Return [x, y] of the center of cell containing provided text 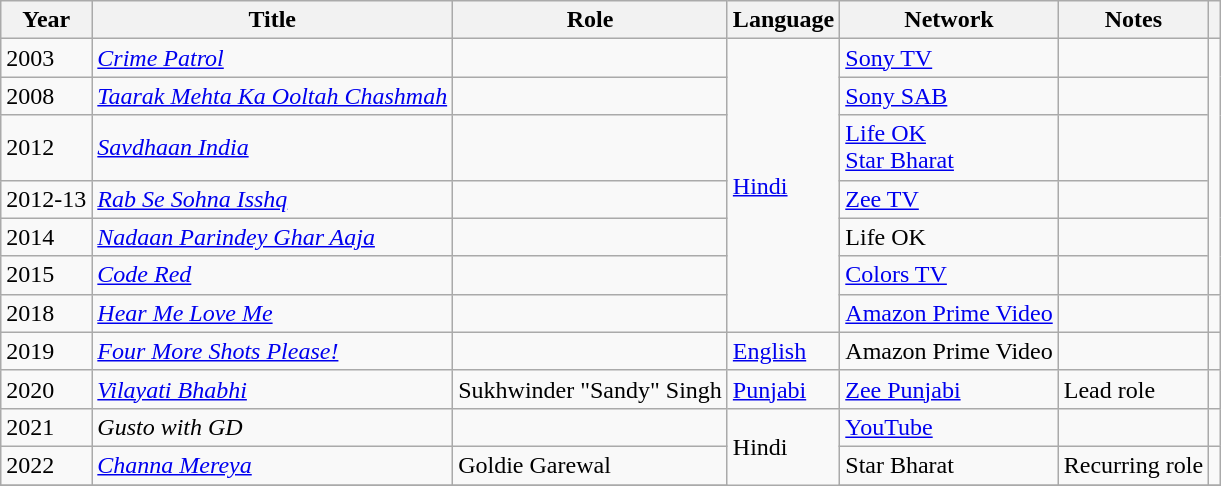
Nadaan Parindey Ghar Aaja [272, 237]
2021 [46, 427]
Role [590, 20]
2020 [46, 389]
Channa Mereya [272, 465]
Language [783, 20]
Rab Se Sohna Isshq [272, 199]
Zee Punjabi [949, 389]
Four More Shots Please! [272, 351]
YouTube [949, 427]
Hear Me Love Me [272, 313]
2012-13 [46, 199]
2003 [46, 58]
Zee TV [949, 199]
Taarak Mehta Ka Ooltah Chashmah [272, 96]
2015 [46, 275]
2014 [46, 237]
Lead role [1133, 389]
Life OK [949, 237]
Colors TV [949, 275]
Network [949, 20]
2019 [46, 351]
Sony TV [949, 58]
2008 [46, 96]
2022 [46, 465]
Title [272, 20]
Recurring role [1133, 465]
Gusto with GD [272, 427]
Star Bharat [949, 465]
Goldie Garewal [590, 465]
Notes [1133, 20]
2018 [46, 313]
Crime Patrol [272, 58]
Code Red [272, 275]
Vilayati Bhabhi [272, 389]
Sukhwinder "Sandy" Singh [590, 389]
Year [46, 20]
English [783, 351]
2012 [46, 148]
Punjabi [783, 389]
Savdhaan India [272, 148]
Life OKStar Bharat [949, 148]
Sony SAB [949, 96]
